Scan for the cell matching the given text and deliver its [x, y] coordinate at center. 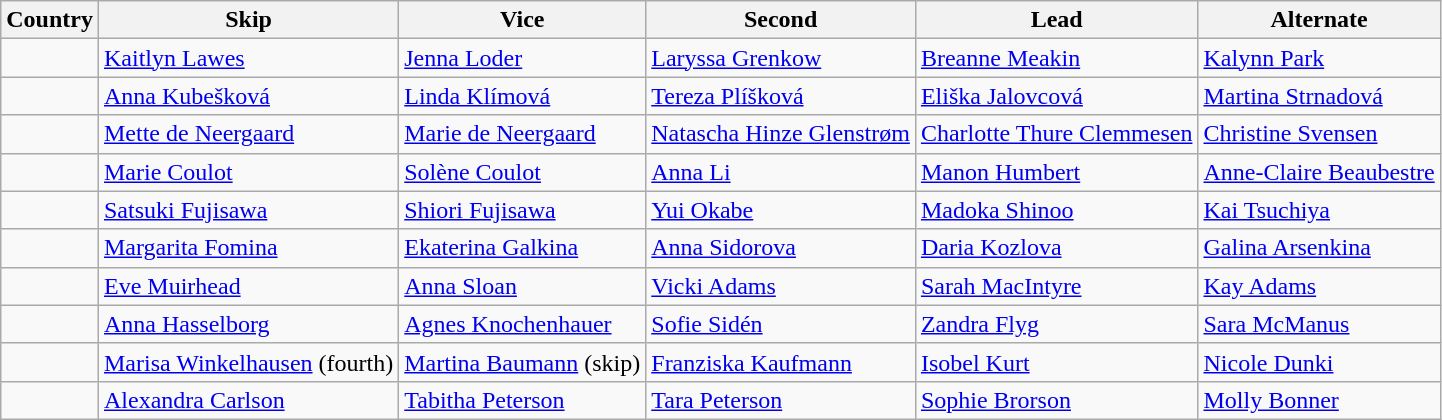
Linda Klímová [522, 96]
Marie de Neergaard [522, 134]
Natascha Hinze Glenstrøm [781, 134]
Yui Okabe [781, 210]
Alternate [1319, 20]
Kalynn Park [1319, 58]
Anna Sidorova [781, 248]
Tereza Plíšková [781, 96]
Martina Strnadová [1319, 96]
Martina Baumann (skip) [522, 362]
Franziska Kaufmann [781, 362]
Eliška Jalovcová [1056, 96]
Sophie Brorson [1056, 400]
Eve Muirhead [248, 286]
Jenna Loder [522, 58]
Margarita Fomina [248, 248]
Laryssa Grenkow [781, 58]
Anna Li [781, 172]
Skip [248, 20]
Tabitha Peterson [522, 400]
Mette de Neergaard [248, 134]
Anna Hasselborg [248, 324]
Alexandra Carlson [248, 400]
Tara Peterson [781, 400]
Isobel Kurt [1056, 362]
Marie Coulot [248, 172]
Solène Coulot [522, 172]
Lead [1056, 20]
Vice [522, 20]
Sarah MacIntyre [1056, 286]
Manon Humbert [1056, 172]
Galina Arsenkina [1319, 248]
Anne-Claire Beaubestre [1319, 172]
Anna Sloan [522, 286]
Kaitlyn Lawes [248, 58]
Marisa Winkelhausen (fourth) [248, 362]
Christine Svensen [1319, 134]
Agnes Knochenhauer [522, 324]
Daria Kozlova [1056, 248]
Madoka Shinoo [1056, 210]
Zandra Flyg [1056, 324]
Nicole Dunki [1319, 362]
Molly Bonner [1319, 400]
Sara McManus [1319, 324]
Vicki Adams [781, 286]
Second [781, 20]
Anna Kubešková [248, 96]
Country [50, 20]
Charlotte Thure Clemmesen [1056, 134]
Kay Adams [1319, 286]
Satsuki Fujisawa [248, 210]
Ekaterina Galkina [522, 248]
Kai Tsuchiya [1319, 210]
Sofie Sidén [781, 324]
Breanne Meakin [1056, 58]
Shiori Fujisawa [522, 210]
